Provide the [X, Y] coordinate of the cell's center where the given text is located.  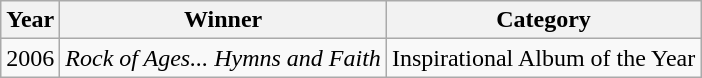
Inspirational Album of the Year [543, 58]
Category [543, 20]
Year [30, 20]
Rock of Ages... Hymns and Faith [224, 58]
2006 [30, 58]
Winner [224, 20]
